Locate the cell with the specified text and output its [X, Y] center coordinate. 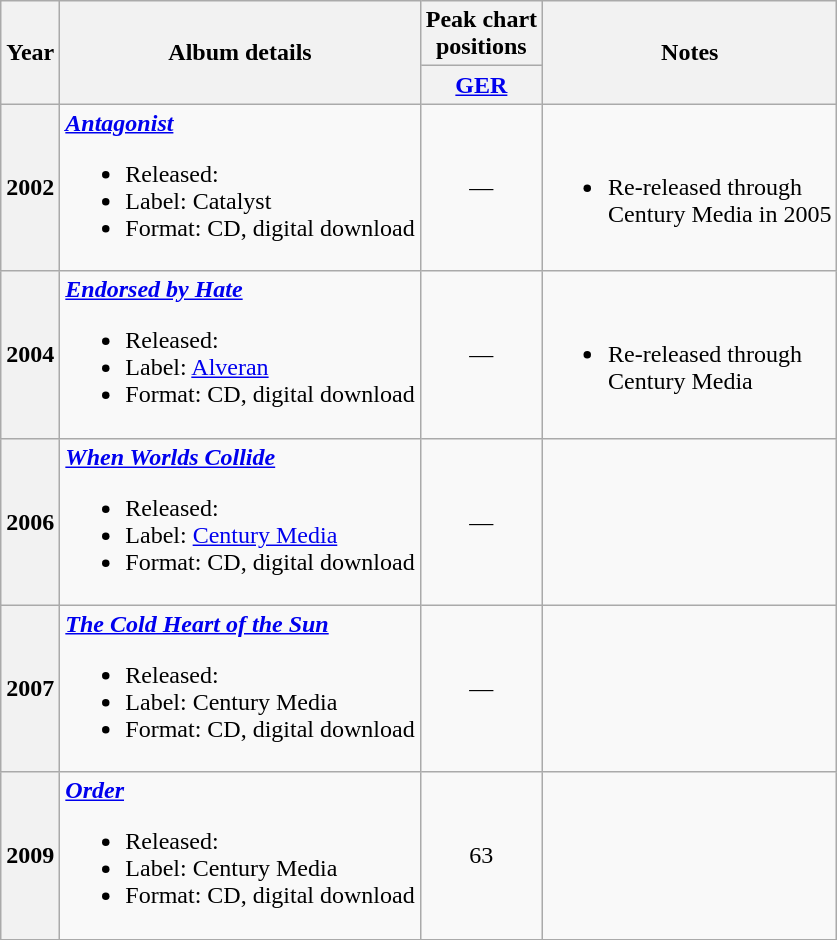
Notes [690, 52]
2002 [30, 188]
When Worlds CollideReleased: Label: Century MediaFormat: CD, digital download [240, 522]
Album details [240, 52]
Endorsed by HateReleased: Label: AlveranFormat: CD, digital download [240, 354]
Re-released throughCentury Media [690, 354]
2004 [30, 354]
2009 [30, 856]
2007 [30, 688]
63 [481, 856]
Year [30, 52]
Re-released throughCentury Media in 2005 [690, 188]
GER [481, 85]
2006 [30, 522]
The Cold Heart of the SunReleased: Label: Century MediaFormat: CD, digital download [240, 688]
AntagonistReleased: Label: CatalystFormat: CD, digital download [240, 188]
OrderReleased: Label: Century MediaFormat: CD, digital download [240, 856]
Peak chartpositions [481, 34]
